For the text-containing cell, return its midpoint in (X, Y) coordinate format. 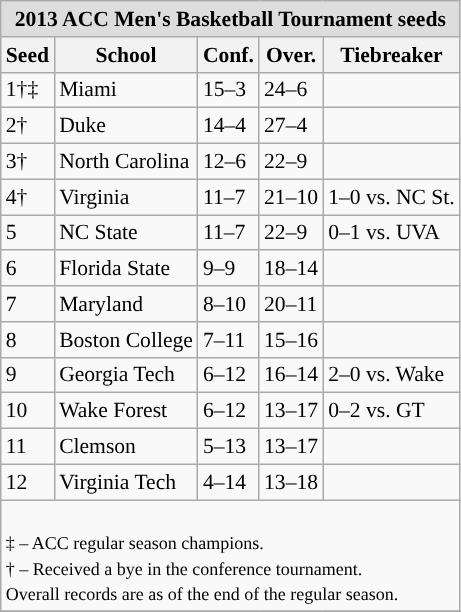
Seed (28, 55)
1†‡ (28, 90)
12–6 (228, 162)
11 (28, 447)
5 (28, 233)
10 (28, 411)
14–4 (228, 126)
8–10 (228, 304)
5–13 (228, 447)
7–11 (228, 340)
6 (28, 269)
2013 ACC Men's Basketball Tournament seeds (230, 19)
16–14 (291, 375)
Virginia Tech (126, 482)
0–1 vs. UVA (392, 233)
12 (28, 482)
15–16 (291, 340)
13–18 (291, 482)
0–2 vs. GT (392, 411)
Florida State (126, 269)
North Carolina (126, 162)
9 (28, 375)
Virginia (126, 197)
20–11 (291, 304)
Tiebreaker (392, 55)
Over. (291, 55)
Miami (126, 90)
2† (28, 126)
4† (28, 197)
Wake Forest (126, 411)
School (126, 55)
Georgia Tech (126, 375)
21–10 (291, 197)
8 (28, 340)
24–6 (291, 90)
1–0 vs. NC St. (392, 197)
Clemson (126, 447)
27–4 (291, 126)
2–0 vs. Wake (392, 375)
18–14 (291, 269)
4–14 (228, 482)
3† (28, 162)
7 (28, 304)
Conf. (228, 55)
NC State (126, 233)
Duke (126, 126)
15–3 (228, 90)
‡ – ACC regular season champions.† – Received a bye in the conference tournament.Overall records are as of the end of the regular season. (230, 556)
9–9 (228, 269)
Maryland (126, 304)
Boston College (126, 340)
